Scan for the cell matching the given text and deliver its (X, Y) coordinate at center. 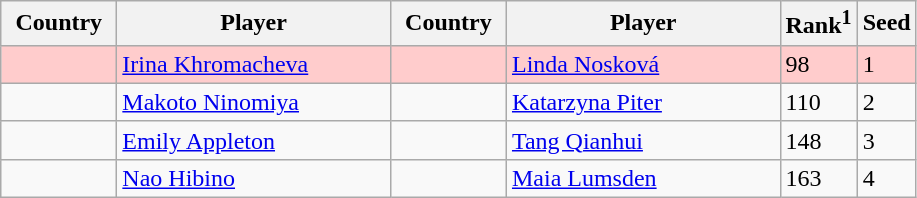
4 (886, 178)
Nao Hibino (254, 178)
Tang Qianhui (643, 140)
2 (886, 102)
Katarzyna Piter (643, 102)
98 (818, 64)
3 (886, 140)
163 (818, 178)
Emily Appleton (254, 140)
Linda Nosková (643, 64)
Maia Lumsden (643, 178)
1 (886, 64)
Makoto Ninomiya (254, 102)
110 (818, 102)
Seed (886, 24)
Rank1 (818, 24)
148 (818, 140)
Irina Khromacheva (254, 64)
